Extract the [x, y] coordinate from the center of the cell holding the provided text.  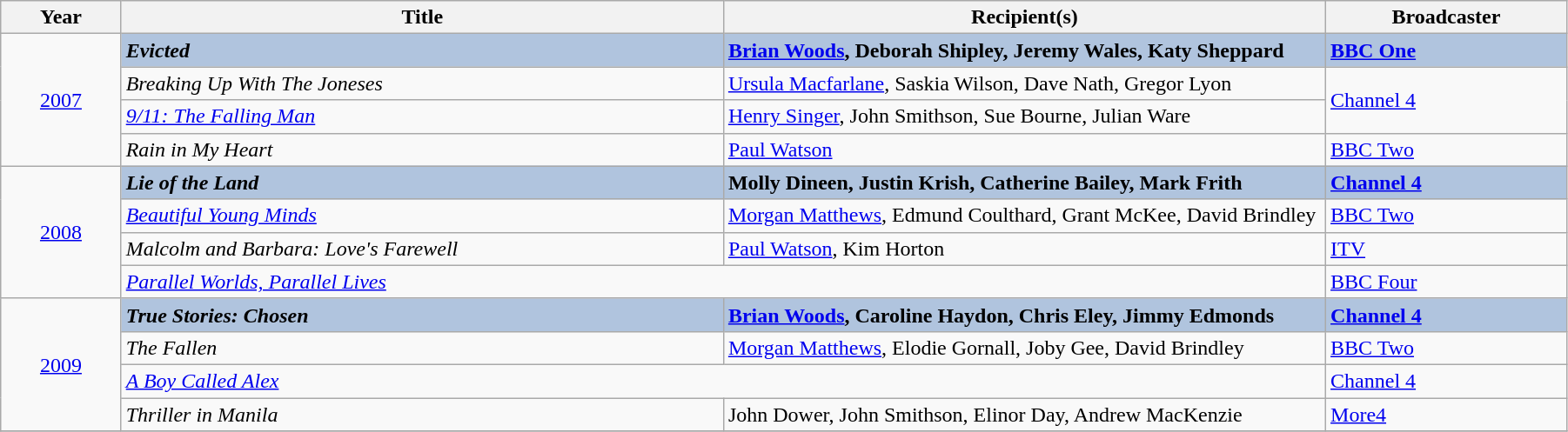
More4 [1446, 415]
BBC Four [1446, 282]
Thriller in Manila [422, 415]
2007 [61, 100]
Lie of the Land [422, 183]
A Boy Called Alex [723, 381]
Title [422, 17]
9/11: The Falling Man [422, 116]
2009 [61, 364]
Parallel Worlds, Parallel Lives [723, 282]
2008 [61, 232]
Molly Dineen, Justin Krish, Catherine Bailey, Mark Frith [1024, 183]
Brian Woods, Caroline Haydon, Chris Eley, Jimmy Edmonds [1024, 315]
John Dower, John Smithson, Elinor Day, Andrew MacKenzie [1024, 415]
Morgan Matthews, Elodie Gornall, Joby Gee, David Brindley [1024, 348]
Recipient(s) [1024, 17]
Evicted [422, 50]
Paul Watson [1024, 150]
Breaking Up With The Joneses [422, 83]
The Fallen [422, 348]
Paul Watson, Kim Horton [1024, 249]
Year [61, 17]
Henry Singer, John Smithson, Sue Bourne, Julian Ware [1024, 116]
Brian Woods, Deborah Shipley, Jeremy Wales, Katy Sheppard [1024, 50]
True Stories: Chosen [422, 315]
BBC One [1446, 50]
ITV [1446, 249]
Broadcaster [1446, 17]
Ursula Macfarlane, Saskia Wilson, Dave Nath, Gregor Lyon [1024, 83]
Rain in My Heart [422, 150]
Malcolm and Barbara: Love's Farewell [422, 249]
Beautiful Young Minds [422, 216]
Morgan Matthews, Edmund Coulthard, Grant McKee, David Brindley [1024, 216]
